Determine the [x, y] coordinate at the center of the cell enclosing the given text.  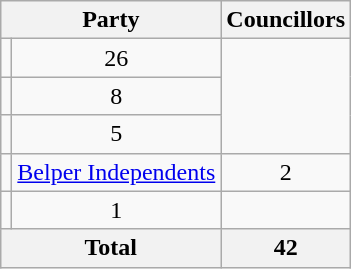
Party [111, 20]
42 [286, 248]
2 [286, 172]
8 [116, 96]
Belper Independents [116, 172]
Councillors [286, 20]
1 [116, 210]
26 [116, 58]
5 [116, 134]
Total [111, 248]
